Return the [x, y] coordinate for the center point of the cell that contains the specified text.  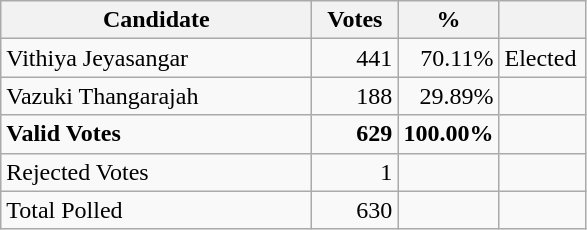
29.89% [448, 96]
188 [355, 96]
Valid Votes [156, 134]
% [448, 20]
629 [355, 134]
Elected [542, 58]
100.00% [448, 134]
Total Polled [156, 210]
Votes [355, 20]
70.11% [448, 58]
630 [355, 210]
Candidate [156, 20]
441 [355, 58]
Vithiya Jeyasangar [156, 58]
Vazuki Thangarajah [156, 96]
1 [355, 172]
Rejected Votes [156, 172]
